Find where the given text appears and provide that cell's center as (X, Y) coordinate. 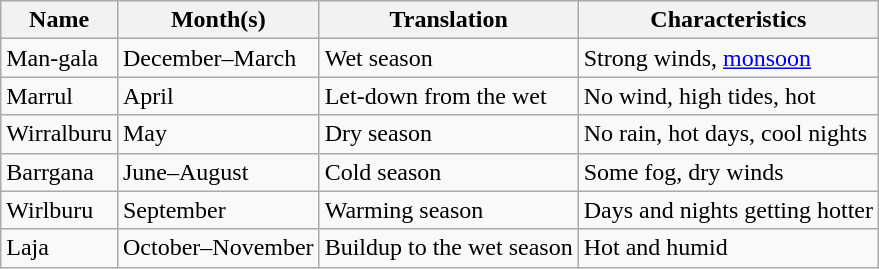
Month(s) (218, 20)
Wirlburu (60, 210)
December–March (218, 58)
Let-down from the wet (448, 96)
Warming season (448, 210)
Buildup to the wet season (448, 248)
Wet season (448, 58)
Laja (60, 248)
May (218, 134)
No rain, hot days, cool nights (728, 134)
Dry season (448, 134)
No wind, high tides, hot (728, 96)
Cold season (448, 172)
Hot and humid (728, 248)
Days and nights getting hotter (728, 210)
Some fog, dry winds (728, 172)
September (218, 210)
Wirralburu (60, 134)
Translation (448, 20)
Man-gala (60, 58)
Barrgana (60, 172)
Name (60, 20)
Characteristics (728, 20)
June–August (218, 172)
October–November (218, 248)
Marrul (60, 96)
April (218, 96)
Strong winds, monsoon (728, 58)
